From the cell containing the given text, extract its center point as (X, Y) coordinate. 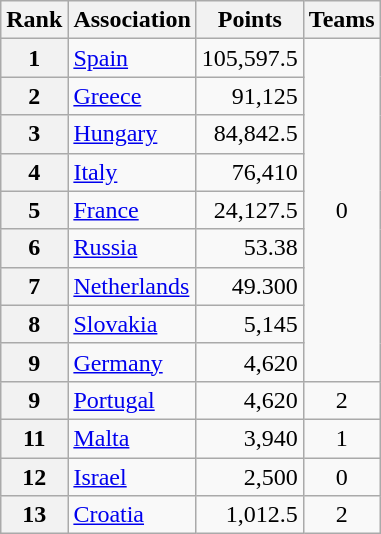
2,500 (250, 477)
84,842.5 (250, 134)
Israel (132, 477)
5,145 (250, 324)
91,125 (250, 96)
105,597.5 (250, 58)
Hungary (132, 134)
24,127.5 (250, 210)
7 (34, 286)
Association (132, 20)
Rank (34, 20)
Points (250, 20)
8 (34, 324)
1,012.5 (250, 515)
Russia (132, 248)
Malta (132, 438)
France (132, 210)
Greece (132, 96)
Italy (132, 172)
6 (34, 248)
53.38 (250, 248)
49.300 (250, 286)
76,410 (250, 172)
4 (34, 172)
Netherlands (132, 286)
Teams (342, 20)
Portugal (132, 400)
12 (34, 477)
11 (34, 438)
3 (34, 134)
Germany (132, 362)
Spain (132, 58)
Croatia (132, 515)
3,940 (250, 438)
13 (34, 515)
5 (34, 210)
Slovakia (132, 324)
